Determine the (x, y) coordinate at the center of the cell enclosing the given text.  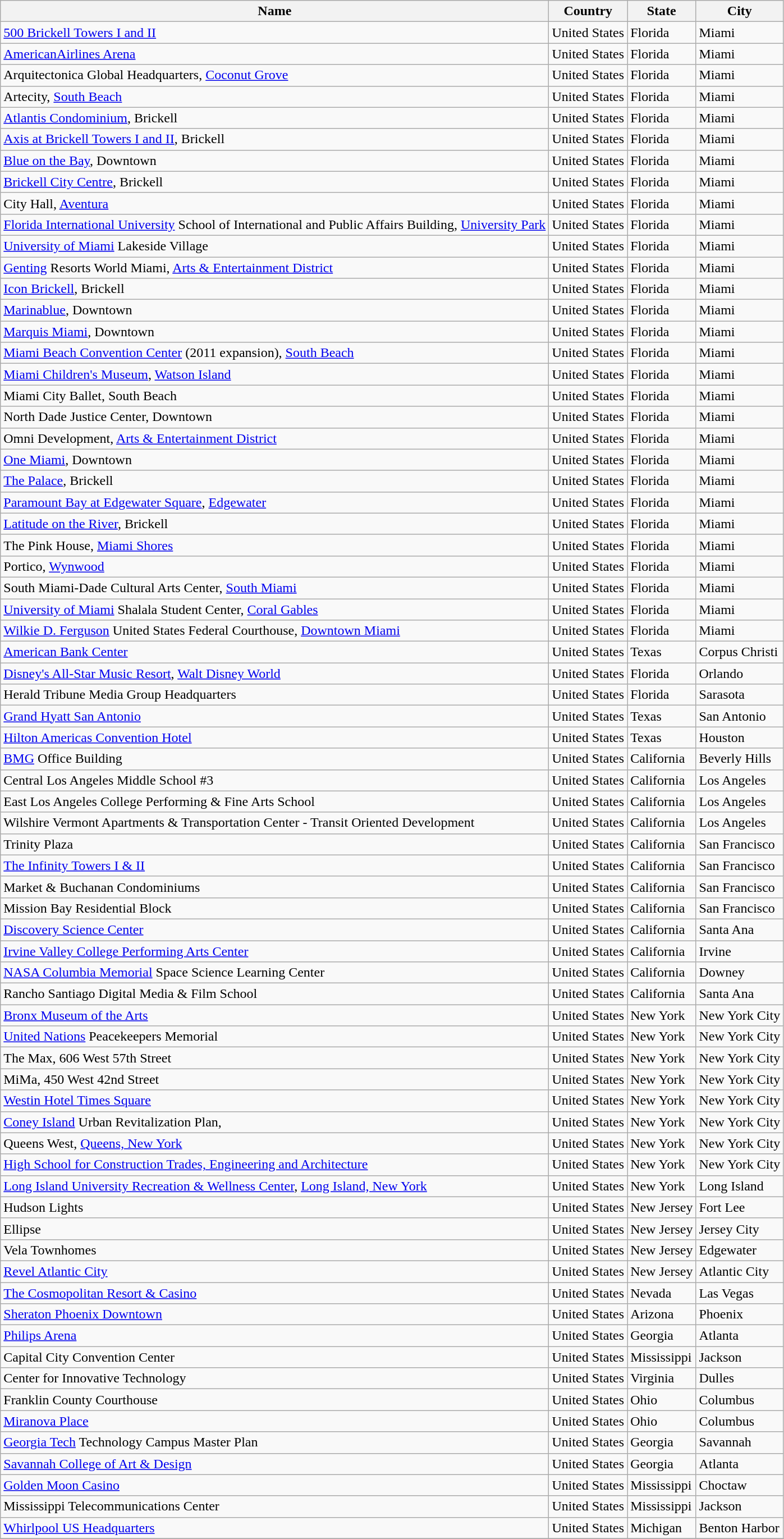
Irvine Valley College Performing Arts Center (275, 951)
Country (588, 11)
Icon Brickell, Brickell (275, 289)
Axis at Brickell Towers I and II, Brickell (275, 139)
Disney's All-Star Music Resort, Walt Disney World (275, 674)
San Antonio (740, 716)
Georgia Tech Technology Campus Master Plan (275, 1442)
Virginia (662, 1378)
Savannah College of Art & Design (275, 1464)
Atlantis Condominium, Brickell (275, 118)
Latitude on the River, Brickell (275, 524)
500 Brickell Towers I and II (275, 33)
Michigan (662, 1528)
Benton Harbor (740, 1528)
Vela Townhomes (275, 1250)
Sheraton Phoenix Downtown (275, 1314)
American Bank Center (275, 652)
Florida International University School of International and Public Affairs Building, University Park (275, 225)
Jersey City (740, 1229)
Herald Tribune Media Group Headquarters (275, 695)
Miranova Place (275, 1421)
United Nations Peacekeepers Memorial (275, 1037)
MiMa, 450 West 42nd Street (275, 1079)
South Miami-Dade Cultural Arts Center, South Miami (275, 588)
Choctaw (740, 1485)
Discovery Science Center (275, 929)
Long Island University Recreation & Wellness Center, Long Island, New York (275, 1186)
Rancho Santiago Digital Media & Film School (275, 994)
Hilton Americas Convention Hotel (275, 738)
North Dade Justice Center, Downtown (275, 417)
High School for Construction Trades, Engineering and Architecture (275, 1165)
Orlando (740, 674)
Golden Moon Casino (275, 1485)
Phoenix (740, 1314)
East Los Angeles College Performing & Fine Arts School (275, 801)
The Pink House, Miami Shores (275, 545)
Fort Lee (740, 1207)
Brickell City Centre, Brickell (275, 182)
Marquis Miami, Downtown (275, 332)
Coney Island Urban Revitalization Plan, (275, 1122)
NASA Columbia Memorial Space Science Learning Center (275, 973)
Miami Beach Convention Center (2011 expansion), South Beach (275, 353)
Atlantic City (740, 1271)
Trinity Plaza (275, 844)
Central Los Angeles Middle School #3 (275, 780)
Omni Development, Arts & Entertainment District (275, 438)
Portico, Wynwood (275, 566)
Grand Hyatt San Antonio (275, 716)
Long Island (740, 1186)
Market & Buchanan Condominiums (275, 887)
BMG Office Building (275, 759)
Blue on the Bay, Downtown (275, 161)
Ellipse (275, 1229)
City (740, 11)
Edgewater (740, 1250)
Miami Children's Museum, Watson Island (275, 374)
Capital City Convention Center (275, 1357)
University of Miami Shalala Student Center, Coral Gables (275, 609)
Arizona (662, 1314)
AmericanAirlines Arena (275, 54)
Las Vegas (740, 1293)
Dulles (740, 1378)
University of Miami Lakeside Village (275, 246)
Nevada (662, 1293)
The Cosmopolitan Resort & Casino (275, 1293)
Corpus Christi (740, 652)
Downey (740, 973)
Irvine (740, 951)
Revel Atlantic City (275, 1271)
City Hall, Aventura (275, 203)
Hudson Lights (275, 1207)
Arquitectonica Global Headquarters, Coconut Grove (275, 75)
One Miami, Downtown (275, 460)
Franklin County Courthouse (275, 1400)
Miami City Ballet, South Beach (275, 396)
The Max, 606 West 57th Street (275, 1058)
Marinablue, Downtown (275, 310)
Artecity, South Beach (275, 97)
Whirlpool US Headquarters (275, 1528)
The Infinity Towers I & II (275, 865)
Sarasota (740, 695)
Genting Resorts World Miami, Arts & Entertainment District (275, 268)
Name (275, 11)
Wilshire Vermont Apartments & Transportation Center - Transit Oriented Development (275, 823)
Philips Arena (275, 1336)
Mission Bay Residential Block (275, 908)
Bronx Museum of the Arts (275, 1015)
Wilkie D. Ferguson United States Federal Courthouse, Downtown Miami (275, 631)
Mississippi Telecommunications Center (275, 1506)
Westin Hotel Times Square (275, 1101)
Beverly Hills (740, 759)
State (662, 11)
Paramount Bay at Edgewater Square, Edgewater (275, 502)
The Palace, Brickell (275, 481)
Queens West, Queens, New York (275, 1143)
Houston (740, 738)
Savannah (740, 1442)
Center for Innovative Technology (275, 1378)
